Search for the cell housing the specified text and yield its (x, y) center coordinate. 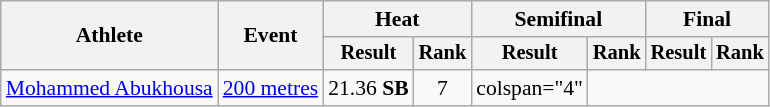
Heat (397, 19)
Athlete (110, 36)
Mohammed Abukhousa (110, 88)
Event (270, 36)
21.36 SB (368, 88)
200 metres (270, 88)
Final (708, 19)
Semifinal (558, 19)
colspan="4" (530, 88)
7 (443, 88)
